From the cell containing the given text, extract its center point as (x, y) coordinate. 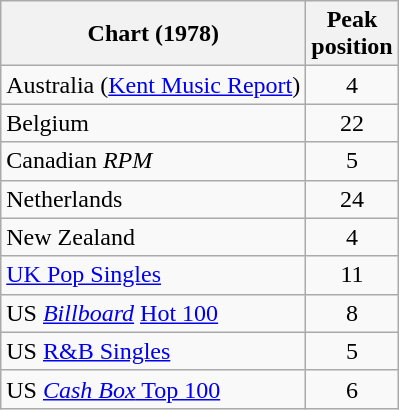
Canadian RPM (154, 161)
22 (352, 123)
US R&B Singles (154, 351)
US Cash Box Top 100 (154, 389)
Netherlands (154, 199)
11 (352, 275)
Australia (Kent Music Report) (154, 85)
8 (352, 313)
New Zealand (154, 237)
US Billboard Hot 100 (154, 313)
Peakposition (352, 34)
6 (352, 389)
24 (352, 199)
Belgium (154, 123)
Chart (1978) (154, 34)
UK Pop Singles (154, 275)
